Extract the [x, y] coordinate from the center of the cell holding the provided text.  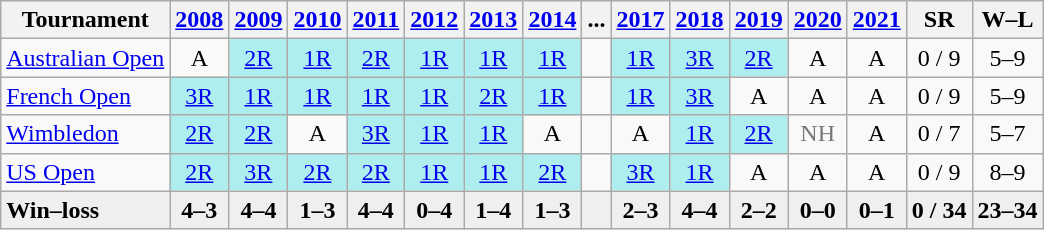
8–9 [1008, 172]
2020 [818, 20]
2013 [494, 20]
2010 [318, 20]
NH [818, 134]
4–3 [200, 210]
2–3 [640, 210]
0–0 [818, 210]
2021 [876, 20]
2011 [376, 20]
Wimbledon [86, 134]
0–1 [876, 210]
French Open [86, 96]
0–4 [434, 210]
W–L [1008, 20]
2012 [434, 20]
23–34 [1008, 210]
0 / 34 [939, 210]
2018 [700, 20]
US Open [86, 172]
Tournament [86, 20]
2–2 [758, 210]
2014 [552, 20]
2017 [640, 20]
Australian Open [86, 58]
2019 [758, 20]
2008 [200, 20]
2009 [258, 20]
Win–loss [86, 210]
0 / 7 [939, 134]
5–7 [1008, 134]
... [596, 20]
SR [939, 20]
1–4 [494, 210]
